Locate the cell with the specified text and output its (x, y) center coordinate. 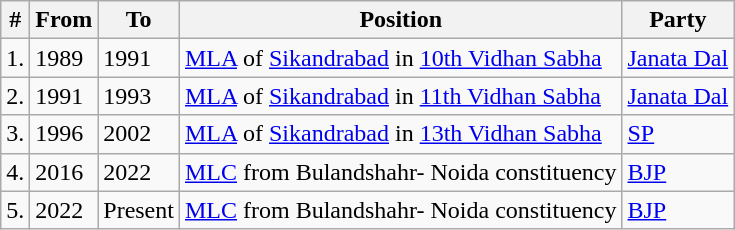
# (16, 20)
5. (16, 210)
Position (400, 20)
MLA of Sikandrabad in 11th Vidhan Sabha (400, 96)
MLA of Sikandrabad in 13th Vidhan Sabha (400, 134)
Party (678, 20)
1993 (139, 96)
SP (678, 134)
3. (16, 134)
2. (16, 96)
1. (16, 58)
From (64, 20)
1989 (64, 58)
1996 (64, 134)
2002 (139, 134)
4. (16, 172)
To (139, 20)
2016 (64, 172)
Present (139, 210)
MLA of Sikandrabad in 10th Vidhan Sabha (400, 58)
